Output the (X, Y) coordinate of the center of the cell containing the given text.  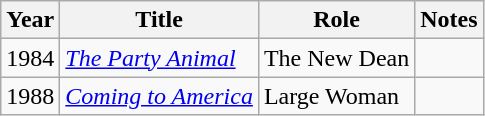
1984 (30, 58)
Large Woman (336, 96)
The Party Animal (160, 58)
Role (336, 20)
1988 (30, 96)
Coming to America (160, 96)
The New Dean (336, 58)
Title (160, 20)
Notes (449, 20)
Year (30, 20)
